For the text-containing cell, return its midpoint in [x, y] coordinate format. 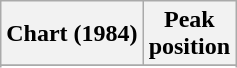
Chart (1984) [72, 34]
Peakposition [189, 34]
